Identify which cell holds the provided text, then report its [x, y] central coordinate. 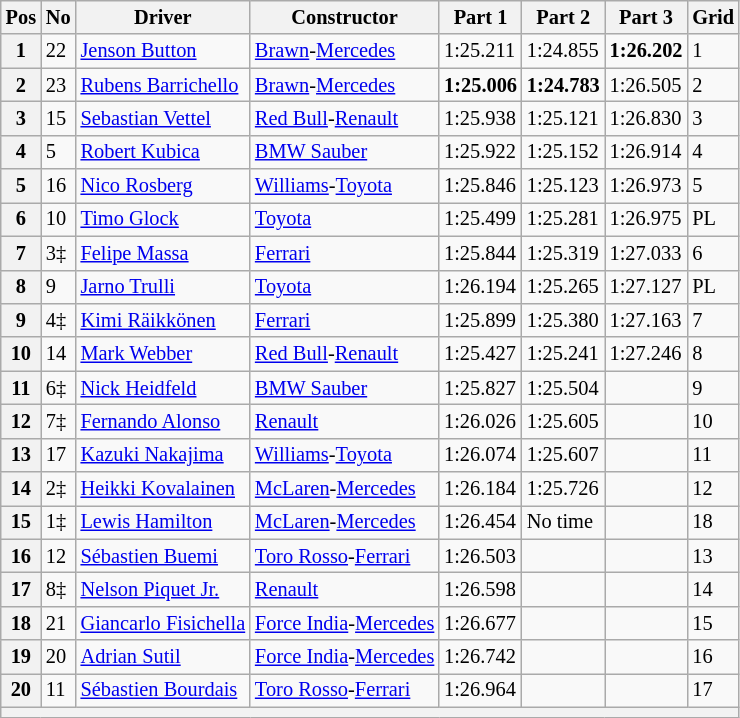
1:25.726 [564, 489]
1:25.499 [480, 219]
1:25.380 [564, 320]
2‡ [58, 489]
Kimi Räikkönen [163, 320]
Robert Kubica [163, 152]
1:26.194 [480, 287]
22 [58, 51]
No [58, 17]
1:26.598 [480, 589]
Giancarlo Fisichella [163, 623]
1:27.127 [646, 287]
1:25.938 [480, 118]
1:25.241 [564, 354]
Felipe Massa [163, 253]
Timo Glock [163, 219]
1:26.503 [480, 556]
1:26.505 [646, 85]
1:26.973 [646, 186]
1:27.033 [646, 253]
1:26.184 [480, 489]
23 [58, 85]
Mark Webber [163, 354]
1:25.152 [564, 152]
1:25.504 [564, 388]
Part 3 [646, 17]
1:26.830 [646, 118]
1:24.783 [564, 85]
1:26.975 [646, 219]
Nick Heidfeld [163, 388]
1:25.211 [480, 51]
1:25.846 [480, 186]
Sébastien Buemi [163, 556]
Sébastien Bourdais [163, 690]
1:25.123 [564, 186]
1:27.246 [646, 354]
1:25.605 [564, 421]
1:24.855 [564, 51]
1:25.827 [480, 388]
Jarno Trulli [163, 287]
1:27.163 [646, 320]
Kazuki Nakajima [163, 455]
Heikki Kovalainen [163, 489]
1‡ [58, 522]
Pos [21, 17]
Nelson Piquet Jr. [163, 589]
Rubens Barrichello [163, 85]
1:25.265 [564, 287]
3‡ [58, 253]
19 [21, 657]
Fernando Alonso [163, 421]
21 [58, 623]
1:26.202 [646, 51]
Driver [163, 17]
1:26.964 [480, 690]
1:25.607 [564, 455]
4‡ [58, 320]
Part 1 [480, 17]
1:25.319 [564, 253]
1:25.844 [480, 253]
6‡ [58, 388]
Lewis Hamilton [163, 522]
1:26.454 [480, 522]
7‡ [58, 421]
Adrian Sutil [163, 657]
1:25.121 [564, 118]
No time [564, 522]
1:25.427 [480, 354]
1:26.074 [480, 455]
Nico Rosberg [163, 186]
Sebastian Vettel [163, 118]
1:26.742 [480, 657]
Jenson Button [163, 51]
1:26.677 [480, 623]
1:25.899 [480, 320]
8‡ [58, 589]
1:25.281 [564, 219]
Part 2 [564, 17]
1:26.026 [480, 421]
Constructor [344, 17]
1:26.914 [646, 152]
1:25.922 [480, 152]
Grid [713, 17]
1:25.006 [480, 85]
